Capture the cell that displays the provided text and extract its [x, y] central coordinate. 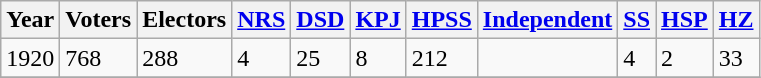
NRS [262, 20]
HSP [685, 20]
212 [442, 58]
33 [736, 58]
1920 [30, 58]
8 [378, 58]
KPJ [378, 20]
HZ [736, 20]
288 [184, 58]
Year [30, 20]
25 [320, 58]
DSD [320, 20]
SS [637, 20]
768 [98, 58]
Independent [547, 20]
HPSS [442, 20]
Voters [98, 20]
2 [685, 58]
Electors [184, 20]
